Locate the cell with the specified text and output its (X, Y) center coordinate. 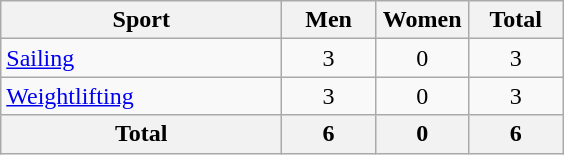
Men (329, 20)
Sport (142, 20)
Weightlifting (142, 96)
Sailing (142, 58)
Women (422, 20)
